Search for the cell housing the specified text and yield its (x, y) center coordinate. 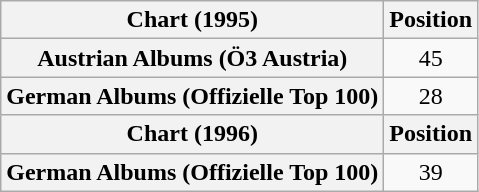
45 (431, 58)
39 (431, 172)
28 (431, 96)
Chart (1995) (192, 20)
Austrian Albums (Ö3 Austria) (192, 58)
Chart (1996) (192, 134)
